Output the (X, Y) coordinate of the center of the cell containing the given text.  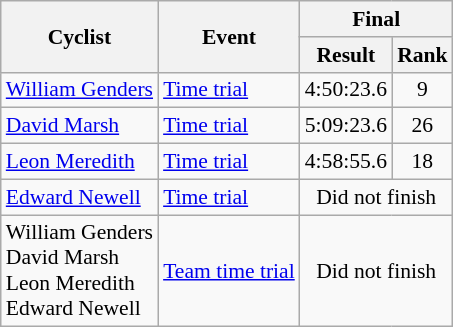
William Genders David Marsh Leon Meredith Edward Newell (80, 271)
William Genders (80, 90)
18 (422, 162)
Team time trial (229, 271)
4:50:23.6 (346, 90)
Edward Newell (80, 197)
26 (422, 126)
9 (422, 90)
Final (376, 19)
Result (346, 55)
Cyclist (80, 36)
Event (229, 36)
David Marsh (80, 126)
Rank (422, 55)
Leon Meredith (80, 162)
4:58:55.6 (346, 162)
5:09:23.6 (346, 126)
